Capture the cell that displays the provided text and extract its [x, y] central coordinate. 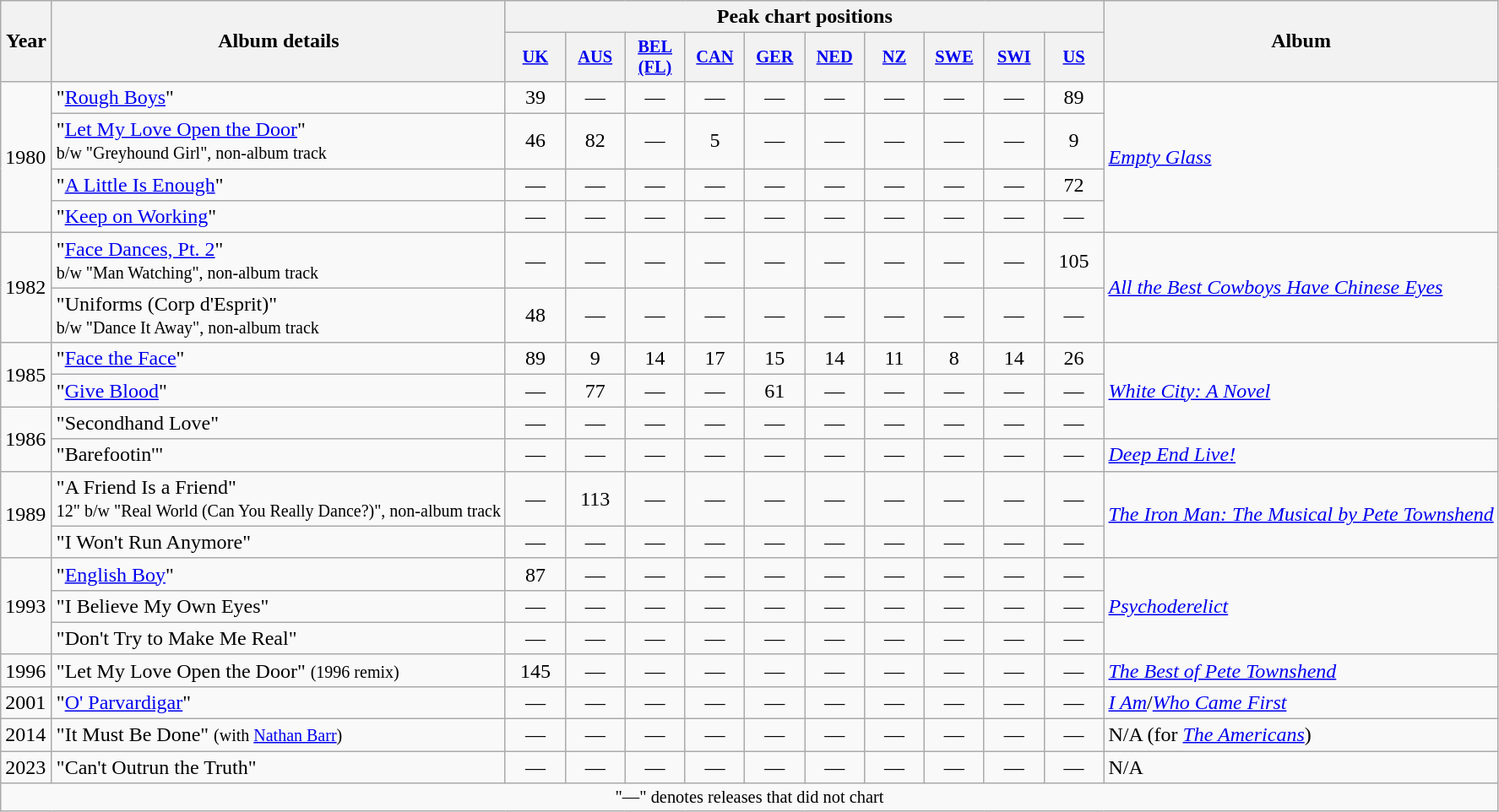
I Am/Who Came First [1301, 702]
105 [1074, 260]
"Barefootin'" [279, 455]
15 [775, 359]
"—" denotes releases that did not chart [750, 798]
61 [775, 391]
"Face Dances, Pt. 2"b/w "Man Watching", non-album track [279, 260]
GER [775, 57]
77 [595, 391]
"Rough Boys" [279, 97]
Deep End Live! [1301, 455]
5 [714, 142]
The Iron Man: The Musical by Pete Townshend [1301, 515]
"I Believe My Own Eyes" [279, 606]
"Let My Love Open the Door" (1996 remix) [279, 670]
"Uniforms (Corp d'Esprit)"b/w "Dance It Away", non-album track [279, 316]
2014 [27, 735]
NZ [895, 57]
1996 [27, 670]
39 [535, 97]
"English Boy" [279, 574]
Peak chart positions [804, 17]
"It Must Be Done" (with Nathan Barr) [279, 735]
2023 [27, 767]
1989 [27, 515]
AUS [595, 57]
48 [535, 316]
"Can't Outrun the Truth" [279, 767]
1986 [27, 439]
CAN [714, 57]
Year [27, 41]
US [1074, 57]
All the Best Cowboys Have Chinese Eyes [1301, 288]
N/A (for The Americans) [1301, 735]
2001 [27, 702]
1980 [27, 157]
UK [535, 57]
"Give Blood" [279, 391]
"I Won't Run Anymore" [279, 542]
26 [1074, 359]
N/A [1301, 767]
NED [834, 57]
SWI [1013, 57]
82 [595, 142]
1982 [27, 288]
145 [535, 670]
White City: A Novel [1301, 391]
72 [1074, 185]
"A Friend Is a Friend"12" b/w "Real World (Can You Really Dance?)", non-album track [279, 498]
The Best of Pete Townshend [1301, 670]
Album [1301, 41]
Album details [279, 41]
"A Little Is Enough" [279, 185]
"Face the Face" [279, 359]
Empty Glass [1301, 157]
BEL(FL) [655, 57]
"Keep on Working" [279, 217]
SWE [954, 57]
11 [895, 359]
"Don't Try to Make Me Real" [279, 638]
17 [714, 359]
1985 [27, 375]
Psychoderelict [1301, 606]
"Secondhand Love" [279, 423]
8 [954, 359]
87 [535, 574]
"Let My Love Open the Door"b/w "Greyhound Girl", non-album track [279, 142]
1993 [27, 606]
46 [535, 142]
113 [595, 498]
"O' Parvardigar" [279, 702]
